Capture the cell that displays the provided text and extract its [x, y] central coordinate. 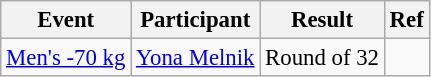
Participant [196, 20]
Men's -70 kg [66, 58]
Yona Melnik [196, 58]
Ref [406, 20]
Result [322, 20]
Round of 32 [322, 58]
Event [66, 20]
